Scan for the cell matching the given text and deliver its [X, Y] coordinate at center. 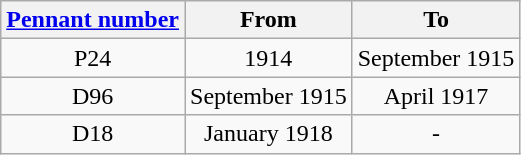
D18 [93, 134]
P24 [93, 58]
- [436, 134]
D96 [93, 96]
January 1918 [268, 134]
Pennant number [93, 20]
April 1917 [436, 96]
From [268, 20]
1914 [268, 58]
To [436, 20]
